Return the (X, Y) coordinate for the center point of the cell that contains the specified text.  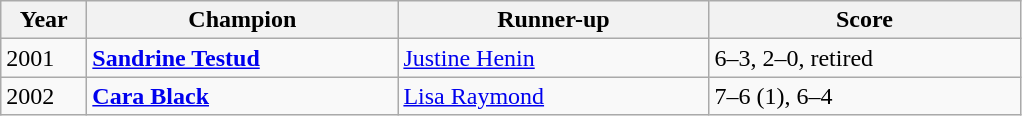
Runner-up (554, 20)
6–3, 2–0, retired (864, 58)
2001 (44, 58)
Champion (242, 20)
Score (864, 20)
7–6 (1), 6–4 (864, 96)
2002 (44, 96)
Cara Black (242, 96)
Sandrine Testud (242, 58)
Year (44, 20)
Lisa Raymond (554, 96)
Justine Henin (554, 58)
